Extract the (x, y) coordinate from the center of the cell holding the provided text.  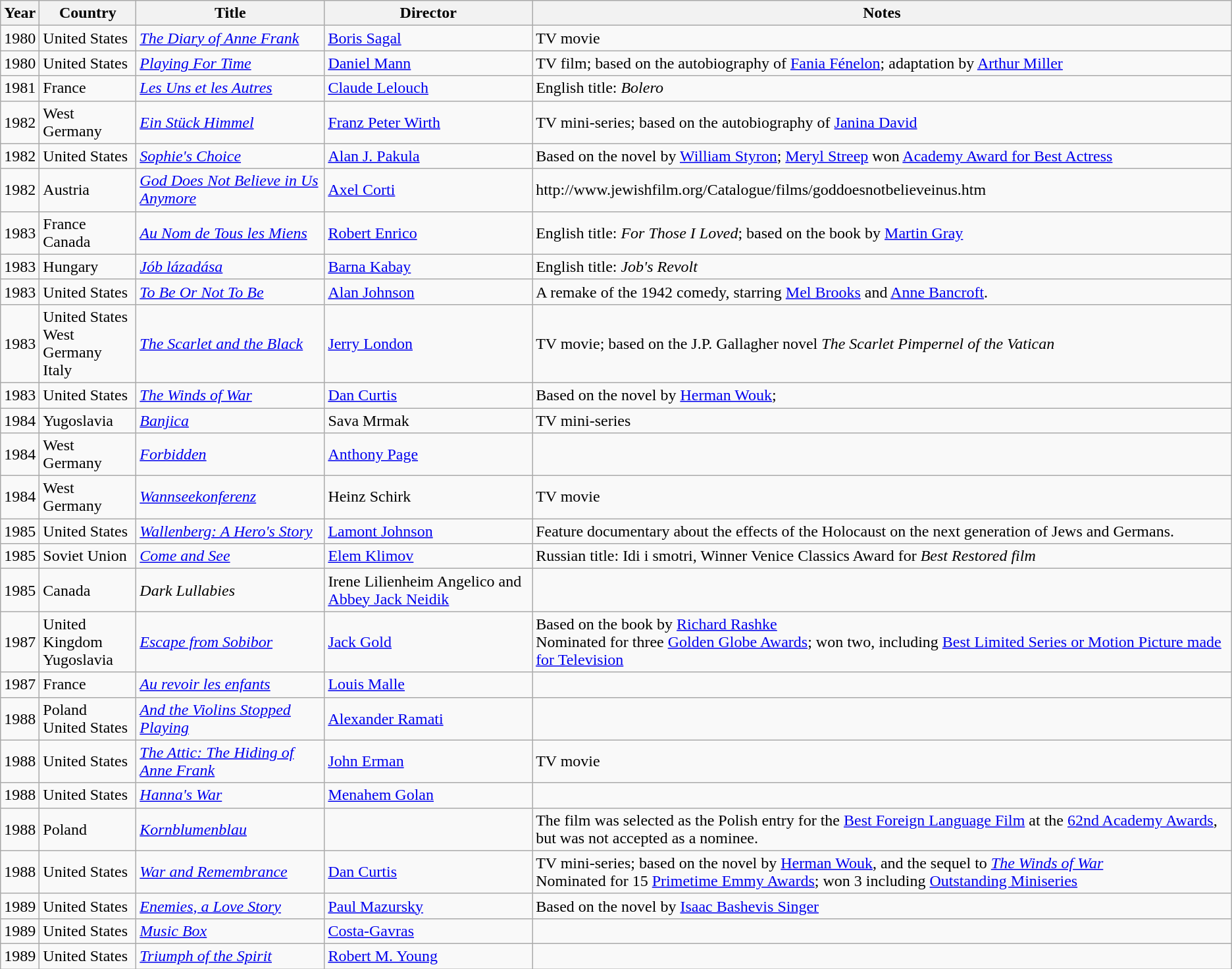
Wannseekonferenz (230, 498)
Wallenberg: A Hero's Story (230, 531)
Escape from Sobibor (230, 642)
Barna Kabay (428, 267)
Enemies, a Love Story (230, 906)
United KingdomYugoslavia (88, 642)
Ein Stück Himmel (230, 122)
Based on the novel by Herman Wouk; (882, 395)
Boris Sagal (428, 38)
Alexander Ramati (428, 719)
And the Violins Stopped Playing (230, 719)
Au Nom de Tous les Miens (230, 233)
Title (230, 13)
Forbidden (230, 454)
Paul Mazursky (428, 906)
Triumph of the Spirit (230, 956)
John Erman (428, 761)
English title: Job's Revolt (882, 267)
Daniel Mann (428, 63)
Au revoir les enfants (230, 685)
Irene Lilienheim Angelico and Abbey Jack Neidik (428, 590)
Claude Lelouch (428, 88)
Anthony Page (428, 454)
Hanna's War (230, 795)
Kornblumenblau (230, 829)
Louis Malle (428, 685)
Notes (882, 13)
Year (20, 13)
FranceCanada (88, 233)
Axel Corti (428, 190)
A remake of the 1942 comedy, starring Mel Brooks and Anne Bancroft. (882, 292)
Dark Lullabies (230, 590)
United StatesWest GermanyItaly (88, 344)
Poland (88, 829)
TV movie; based on the J.P. Gallagher novel The Scarlet Pimpernel of the Vatican (882, 344)
Based on the novel by William Styron; Meryl Streep won Academy Award for Best Actress (882, 156)
Les Uns et les Autres (230, 88)
Banjica (230, 421)
Jack Gold (428, 642)
Lamont Johnson (428, 531)
Alan Johnson (428, 292)
Director (428, 13)
TV mini-series; based on the autobiography of Janina David (882, 122)
Country (88, 13)
Russian title: Idi i smotri, Winner Venice Classics Award for Best Restored film (882, 556)
Robert M. Young (428, 956)
TV film; based on the autobiography of Fania Fénelon; adaptation by Arthur Miller (882, 63)
English title: Bolero (882, 88)
Sava Mrmak (428, 421)
To Be Or Not To Be (230, 292)
Canada (88, 590)
PolandUnited States (88, 719)
1981 (20, 88)
Feature documentary about the effects of the Holocaust on the next generation of Jews and Germans. (882, 531)
God Does Not Believe in Us Anymore (230, 190)
English title: For Those I Loved; based on the book by Martin Gray (882, 233)
Yugoslavia (88, 421)
Soviet Union (88, 556)
Menahem Golan (428, 795)
Austria (88, 190)
Jerry London (428, 344)
The film was selected as the Polish entry for the Best Foreign Language Film at the 62nd Academy Awards, but was not accepted as a nominee. (882, 829)
Playing For Time (230, 63)
Music Box (230, 931)
Alan J. Pakula (428, 156)
Heinz Schirk (428, 498)
The Winds of War (230, 395)
Jób lázadása (230, 267)
War and Remembrance (230, 872)
The Attic: The Hiding of Anne Frank (230, 761)
The Scarlet and the Black (230, 344)
Based on the novel by Isaac Bashevis Singer (882, 906)
Sophie's Choice (230, 156)
http://www.jewishfilm.org/Catalogue/films/goddoesnotbelieveinus.htm (882, 190)
Franz Peter Wirth (428, 122)
The Diary of Anne Frank (230, 38)
Elem Klimov (428, 556)
Costa-Gavras (428, 931)
TV mini-series (882, 421)
Hungary (88, 267)
Robert Enrico (428, 233)
Come and See (230, 556)
